Detect which cell encompasses the target text, then output its (x, y) center coordinate. 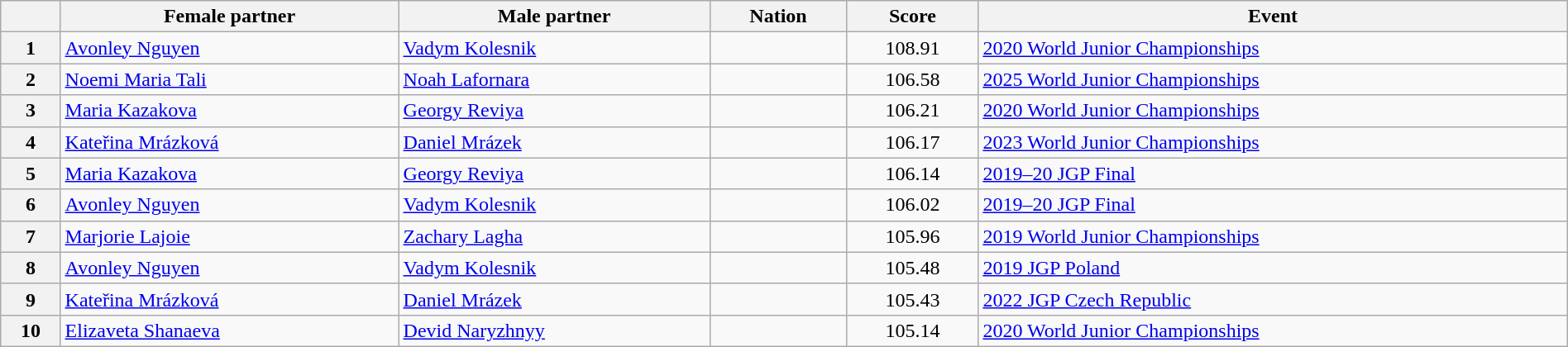
Score (913, 17)
2023 World Junior Championships (1273, 142)
2 (31, 79)
106.21 (913, 111)
Devid Naryzhnyy (554, 330)
2022 JGP Czech Republic (1273, 299)
5 (31, 173)
Noah Lafornara (554, 79)
2019 JGP Poland (1273, 268)
10 (31, 330)
Female partner (230, 17)
6 (31, 205)
108.91 (913, 48)
9 (31, 299)
Elizaveta Shanaeva (230, 330)
105.43 (913, 299)
1 (31, 48)
Zachary Lagha (554, 236)
Nation (778, 17)
Male partner (554, 17)
106.14 (913, 173)
2025 World Junior Championships (1273, 79)
Noemi Maria Tali (230, 79)
106.58 (913, 79)
4 (31, 142)
3 (31, 111)
106.17 (913, 142)
106.02 (913, 205)
105.48 (913, 268)
105.96 (913, 236)
Marjorie Lajoie (230, 236)
8 (31, 268)
105.14 (913, 330)
2019 World Junior Championships (1273, 236)
7 (31, 236)
Event (1273, 17)
